Capture the cell that displays the provided text and extract its (x, y) central coordinate. 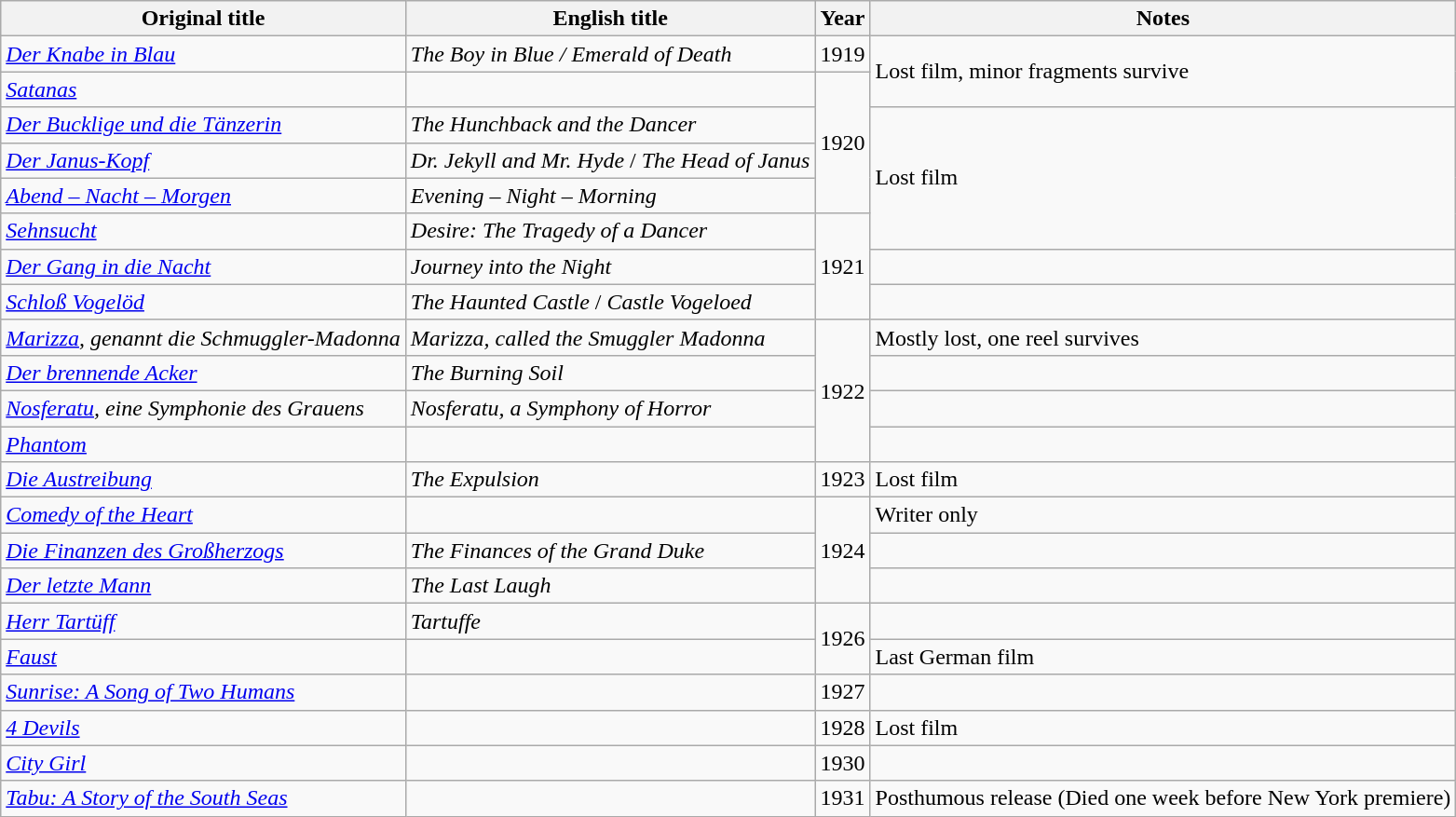
1920 (842, 143)
Der Gang in die Nacht (203, 266)
Tartuffe (610, 621)
Notes (1163, 19)
Der Janus-Kopf (203, 160)
Journey into the Night (610, 266)
Evening – Night – Morning (610, 196)
The Burning Soil (610, 373)
The Expulsion (610, 480)
The Boy in Blue / Emerald of Death (610, 54)
1919 (842, 54)
Abend – Nacht – Morgen (203, 196)
Sunrise: A Song of Two Humans (203, 692)
Dr. Jekyll and Mr. Hyde / The Head of Janus (610, 160)
Der Knabe in Blau (203, 54)
Die Finanzen des Großherzogs (203, 551)
1926 (842, 639)
Der brennende Acker (203, 373)
The Finances of the Grand Duke (610, 551)
Schloß Vogelöd (203, 302)
Writer only (1163, 515)
1931 (842, 798)
Last German film (1163, 657)
1922 (842, 390)
Original title (203, 19)
1928 (842, 728)
The Hunchback and the Dancer (610, 125)
Marizza, genannt die Schmuggler-Madonna (203, 337)
The Haunted Castle / Castle Vogeloed (610, 302)
Satanas (203, 89)
4 Devils (203, 728)
Faust (203, 657)
Mostly lost, one reel survives (1163, 337)
1923 (842, 480)
Der Bucklige und die Tänzerin (203, 125)
1930 (842, 763)
Posthumous release (Died one week before New York premiere) (1163, 798)
Comedy of the Heart (203, 515)
Phantom (203, 444)
The Last Laugh (610, 586)
Nosferatu, a Symphony of Horror (610, 408)
Nosferatu, eine Symphonie des Grauens (203, 408)
Desire: The Tragedy of a Dancer (610, 231)
Marizza, called the Smuggler Madonna (610, 337)
1927 (842, 692)
Year (842, 19)
Lost film, minor fragments survive (1163, 72)
English title (610, 19)
1921 (842, 266)
Herr Tartüff (203, 621)
Tabu: A Story of the South Seas (203, 798)
City Girl (203, 763)
Sehnsucht (203, 231)
1924 (842, 551)
Die Austreibung (203, 480)
Der letzte Mann (203, 586)
